Detect which cell encompasses the target text, then output its [x, y] center coordinate. 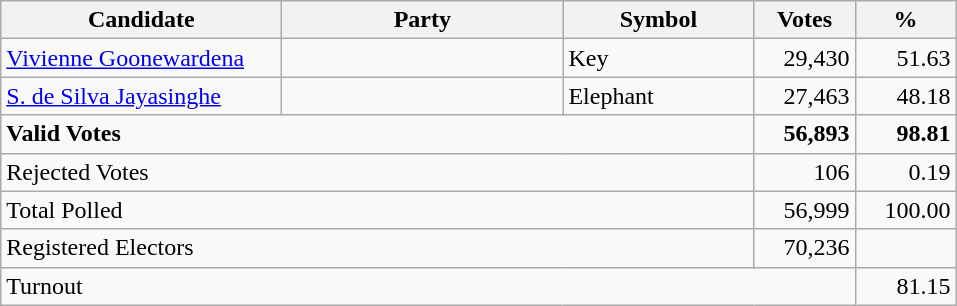
81.15 [906, 286]
Valid Votes [378, 134]
Party [422, 20]
100.00 [906, 210]
51.63 [906, 58]
Rejected Votes [378, 172]
Total Polled [378, 210]
Votes [804, 20]
Registered Electors [378, 248]
Turnout [428, 286]
56,999 [804, 210]
Key [658, 58]
56,893 [804, 134]
48.18 [906, 96]
29,430 [804, 58]
% [906, 20]
98.81 [906, 134]
Vivienne Goonewardena [142, 58]
0.19 [906, 172]
70,236 [804, 248]
Symbol [658, 20]
27,463 [804, 96]
Candidate [142, 20]
Elephant [658, 96]
S. de Silva Jayasinghe [142, 96]
106 [804, 172]
